Search for the cell housing the specified text and yield its (X, Y) center coordinate. 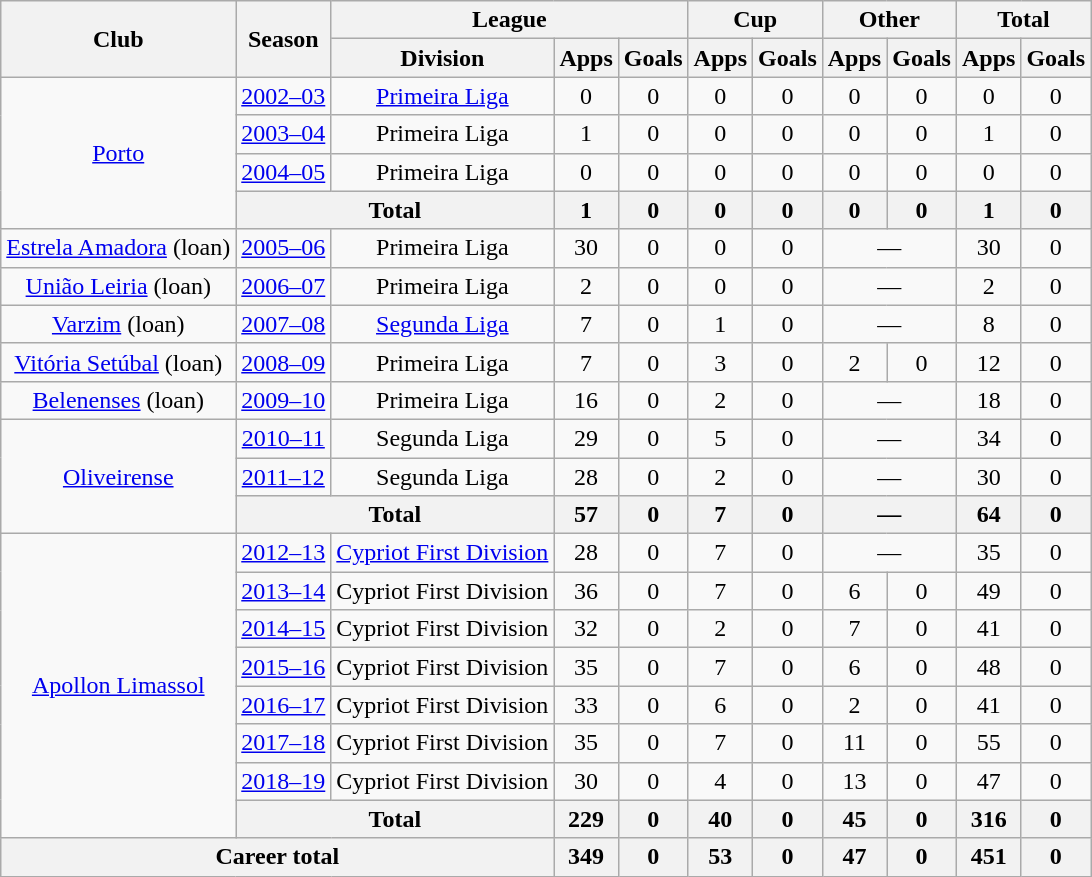
Vitória Setúbal (loan) (118, 362)
2015–16 (284, 667)
2017–18 (284, 743)
2018–19 (284, 781)
2011–12 (284, 477)
5 (720, 438)
64 (988, 515)
Belenenses (loan) (118, 400)
Club (118, 39)
33 (586, 705)
2010–11 (284, 438)
Oliveirense (118, 476)
Cup (755, 20)
4 (720, 781)
Porto (118, 153)
57 (586, 515)
49 (988, 591)
3 (720, 362)
2005–06 (284, 248)
Estrela Amadora (loan) (118, 248)
16 (586, 400)
2014–15 (284, 629)
Varzim (loan) (118, 324)
48 (988, 667)
2013–14 (284, 591)
Apollon Limassol (118, 686)
40 (720, 819)
45 (854, 819)
29 (586, 438)
2004–05 (284, 172)
2008–09 (284, 362)
Other (889, 20)
2006–07 (284, 286)
11 (854, 743)
Career total (278, 857)
8 (988, 324)
13 (854, 781)
League (510, 20)
451 (988, 857)
União Leiria (loan) (118, 286)
Division (442, 58)
55 (988, 743)
316 (988, 819)
2002–03 (284, 96)
349 (586, 857)
36 (586, 591)
34 (988, 438)
229 (586, 819)
2009–10 (284, 400)
18 (988, 400)
2007–08 (284, 324)
32 (586, 629)
53 (720, 857)
2016–17 (284, 705)
2003–04 (284, 134)
2012–13 (284, 553)
Season (284, 39)
12 (988, 362)
